For the text-containing cell, return its midpoint in (X, Y) coordinate format. 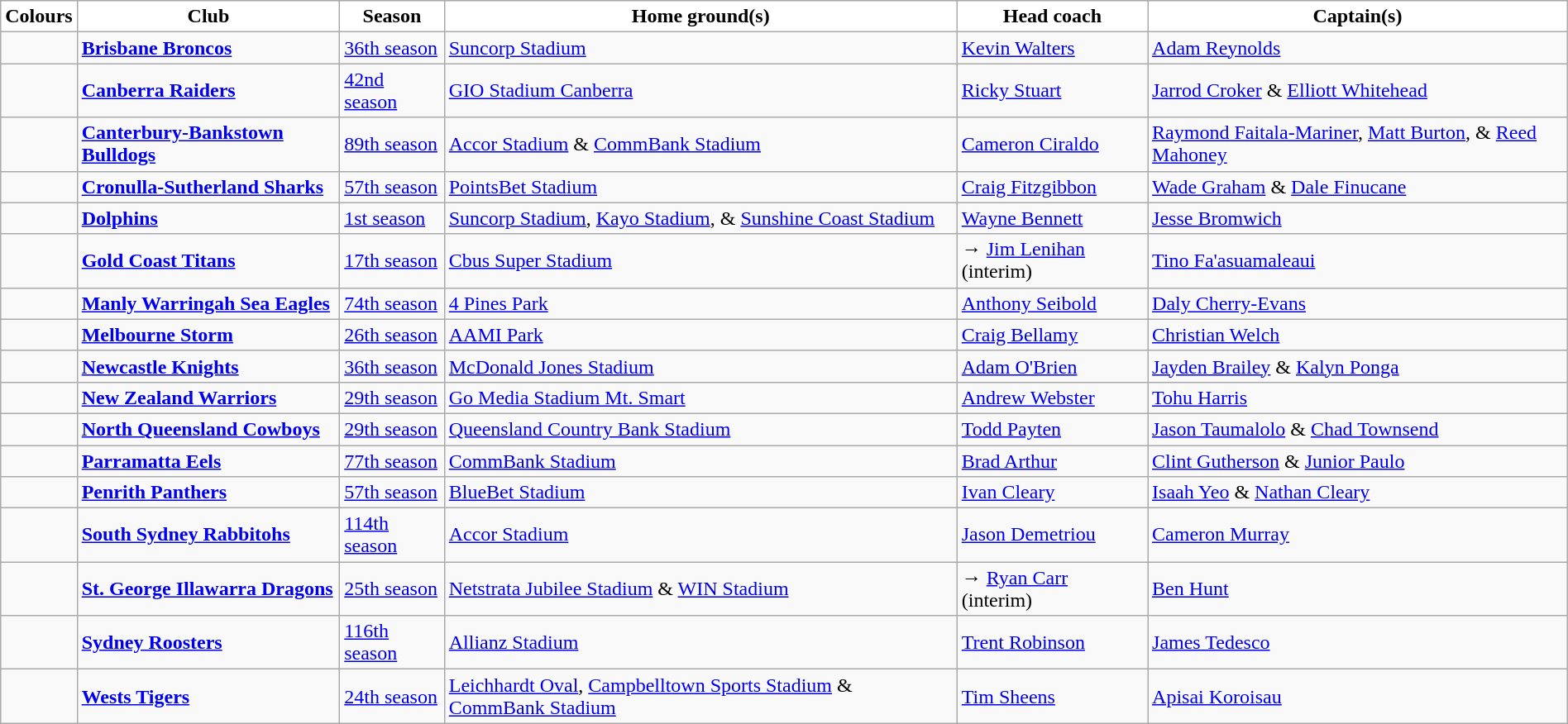
BlueBet Stadium (700, 493)
Allianz Stadium (700, 643)
McDonald Jones Stadium (700, 366)
PointsBet Stadium (700, 187)
Jayden Brailey & Kalyn Ponga (1358, 366)
17th season (392, 261)
Daly Cherry-Evans (1358, 303)
Parramatta Eels (208, 460)
James Tedesco (1358, 643)
CommBank Stadium (700, 460)
Jason Taumalolo & Chad Townsend (1358, 429)
Jarrod Croker & Elliott Whitehead (1358, 91)
Melbourne Storm (208, 335)
Club (208, 17)
77th season (392, 460)
Brisbane Broncos (208, 48)
Clint Gutherson & Junior Paulo (1358, 460)
Isaah Yeo & Nathan Cleary (1358, 493)
Cronulla-Sutherland Sharks (208, 187)
Head coach (1052, 17)
Jason Demetriou (1052, 536)
74th season (392, 303)
Ben Hunt (1358, 588)
Netstrata Jubilee Stadium & WIN Stadium (700, 588)
24th season (392, 696)
Accor Stadium (700, 536)
Tohu Harris (1358, 398)
Craig Bellamy (1052, 335)
Suncorp Stadium (700, 48)
1st season (392, 218)
Canterbury-Bankstown Bulldogs (208, 144)
Gold Coast Titans (208, 261)
116th season (392, 643)
New Zealand Warriors (208, 398)
Craig Fitzgibbon (1052, 187)
Jesse Bromwich (1358, 218)
Trent Robinson (1052, 643)
Kevin Walters (1052, 48)
→ Ryan Carr (interim) (1052, 588)
Season (392, 17)
Dolphins (208, 218)
Colours (39, 17)
Sydney Roosters (208, 643)
Cameron Ciraldo (1052, 144)
Tino Fa'asuamaleaui (1358, 261)
Wayne Bennett (1052, 218)
Ricky Stuart (1052, 91)
25th season (392, 588)
Home ground(s) (700, 17)
Raymond Faitala-Mariner, Matt Burton, & Reed Mahoney (1358, 144)
Canberra Raiders (208, 91)
26th season (392, 335)
42nd season (392, 91)
Cbus Super Stadium (700, 261)
Manly Warringah Sea Eagles (208, 303)
GIO Stadium Canberra (700, 91)
St. George Illawarra Dragons (208, 588)
Adam Reynolds (1358, 48)
Andrew Webster (1052, 398)
South Sydney Rabbitohs (208, 536)
Newcastle Knights (208, 366)
North Queensland Cowboys (208, 429)
Cameron Murray (1358, 536)
Captain(s) (1358, 17)
Leichhardt Oval, Campbelltown Sports Stadium & CommBank Stadium (700, 696)
Tim Sheens (1052, 696)
Queensland Country Bank Stadium (700, 429)
Brad Arthur (1052, 460)
Adam O'Brien (1052, 366)
Go Media Stadium Mt. Smart (700, 398)
Apisai Koroisau (1358, 696)
Ivan Cleary (1052, 493)
114th season (392, 536)
Wade Graham & Dale Finucane (1358, 187)
Accor Stadium & CommBank Stadium (700, 144)
Penrith Panthers (208, 493)
4 Pines Park (700, 303)
Suncorp Stadium, Kayo Stadium, & Sunshine Coast Stadium (700, 218)
Wests Tigers (208, 696)
Anthony Seibold (1052, 303)
Christian Welch (1358, 335)
89th season (392, 144)
AAMI Park (700, 335)
→ Jim Lenihan (interim) (1052, 261)
Todd Payten (1052, 429)
